Return the [x, y] coordinate for the center point of the cell that contains the specified text.  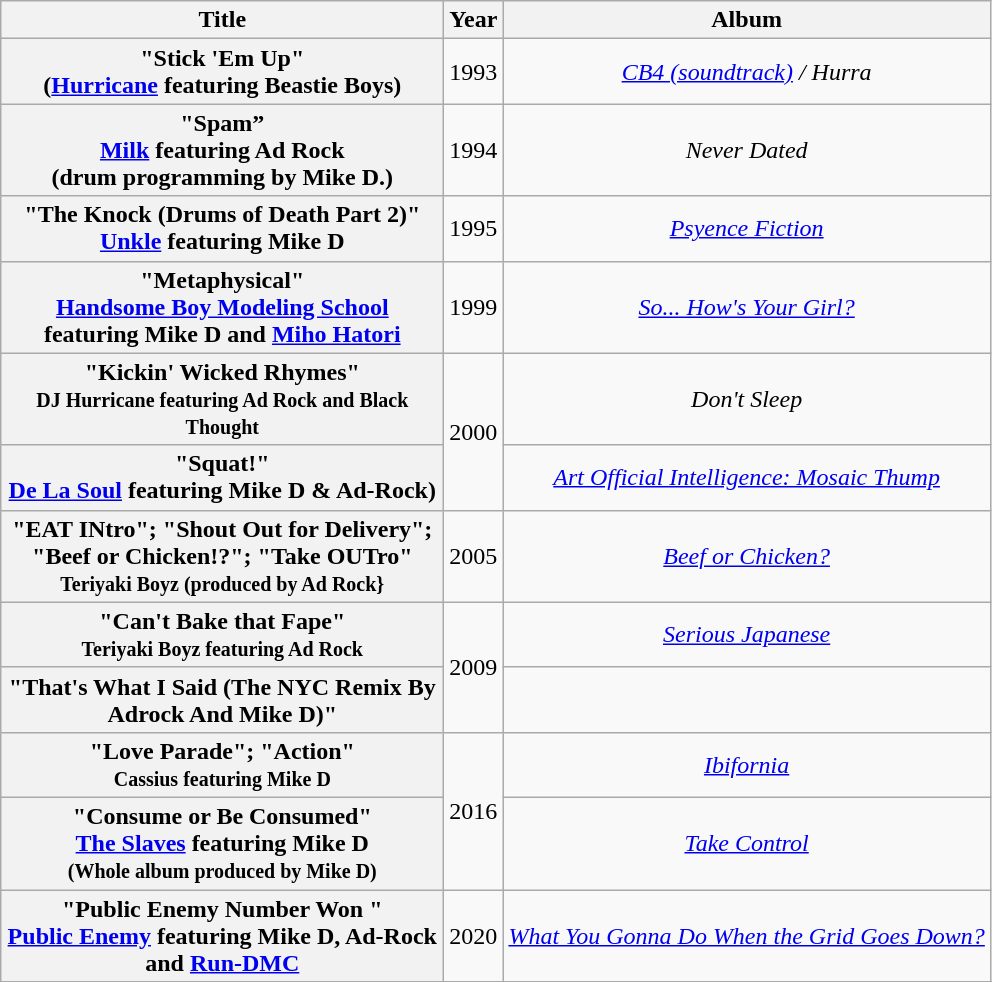
2016 [474, 810]
1994 [474, 150]
Take Control [747, 843]
Art Official Intelligence: Mosaic Thump [747, 478]
2009 [474, 667]
Album [747, 20]
2000 [474, 432]
What You Gonna Do When the Grid Goes Down? [747, 936]
Title [222, 20]
Psyence Fiction [747, 228]
1995 [474, 228]
Ibifornia [747, 764]
"Metaphysical" Handsome Boy Modeling School featuring Mike D and Miho Hatori [222, 307]
Beef or Chicken? [747, 556]
Year [474, 20]
"That's What I Said (The NYC Remix By Adrock And Mike D)" [222, 700]
2005 [474, 556]
"EAT INtro"; "Shout Out for Delivery"; "Beef or Chicken!?"; "Take OUTro"Teriyaki Boyz (produced by Ad Rock} [222, 556]
"Can't Bake that Fape"Teriyaki Boyz featuring Ad Rock [222, 634]
"Stick 'Em Up"(Hurricane featuring Beastie Boys) [222, 72]
"Spam” Milk featuring Ad Rock (drum programming by Mike D.) [222, 150]
2020 [474, 936]
"The Knock (Drums of Death Part 2)"Unkle featuring Mike D [222, 228]
"Squat!" De La Soul featuring Mike D & Ad-Rock) [222, 478]
"Consume or Be Consumed" The Slaves featuring Mike D (Whole album produced by Mike D) [222, 843]
Never Dated [747, 150]
So... How's Your Girl? [747, 307]
1993 [474, 72]
"Public Enemy Number Won " Public Enemy featuring Mike D, Ad-Rock and Run-DMC [222, 936]
"Kickin' Wicked Rhymes"DJ Hurricane featuring Ad Rock and Black Thought [222, 399]
Don't Sleep [747, 399]
Serious Japanese [747, 634]
"Love Parade"; "Action"Cassius featuring Mike D [222, 764]
CB4 (soundtrack) / Hurra [747, 72]
1999 [474, 307]
